Find where the given text appears and provide that cell's center as [x, y] coordinate. 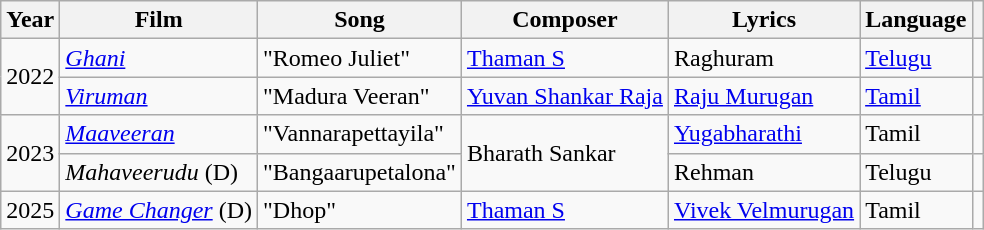
Yuvan Shankar Raja [564, 96]
Mahaveerudu (D) [159, 172]
Raghuram [764, 58]
Vivek Velmurugan [764, 210]
Maaveeran [159, 134]
Viruman [159, 96]
"Vannarapettayila" [360, 134]
Lyrics [764, 20]
Bharath Sankar [564, 153]
Yugabharathi [764, 134]
Film [159, 20]
Game Changer (D) [159, 210]
"Bangaarupetalona" [360, 172]
Year [30, 20]
Language [916, 20]
Rehman [764, 172]
2025 [30, 210]
2022 [30, 77]
2023 [30, 153]
"Dhop" [360, 210]
"Romeo Juliet" [360, 58]
"Madura Veeran" [360, 96]
Composer [564, 20]
Ghani [159, 58]
Raju Murugan [764, 96]
Song [360, 20]
